Provide the (x, y) coordinate of the cell's center where the given text is located.  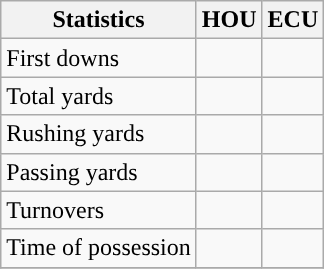
ECU (293, 20)
Turnovers (99, 210)
Statistics (99, 20)
HOU (229, 20)
Time of possession (99, 248)
Passing yards (99, 172)
Total yards (99, 96)
First downs (99, 58)
Rushing yards (99, 134)
